Return the (x, y) coordinate for the center point of the cell that contains the specified text.  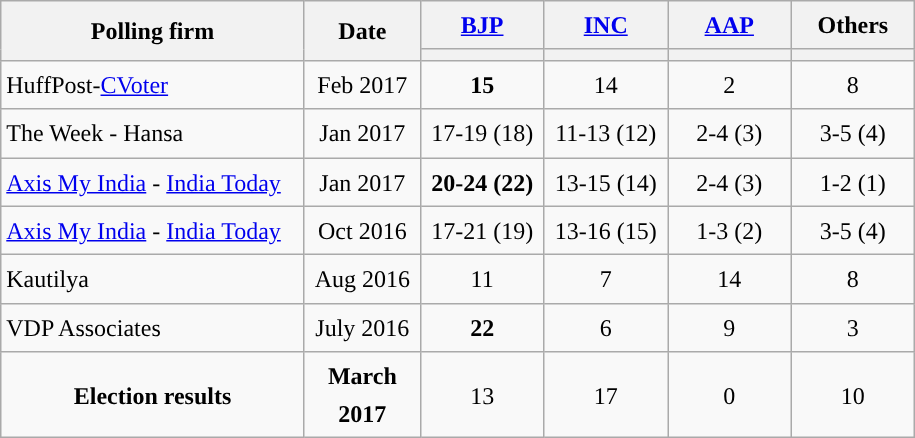
11 (482, 280)
13-16 (15) (606, 230)
2 (730, 84)
July 2016 (362, 328)
AAP (730, 26)
The Week - Hansa (153, 134)
0 (730, 395)
7 (606, 280)
Kautilya (153, 280)
1-3 (2) (730, 230)
17 (606, 395)
1-2 (1) (853, 182)
HuffPost-CVoter (153, 84)
INC (606, 26)
March 2017 (362, 395)
22 (482, 328)
17-19 (18) (482, 134)
11-13 (12) (606, 134)
3 (853, 328)
Election results (153, 395)
9 (730, 328)
VDP Associates (153, 328)
17-21 (19) (482, 230)
13-15 (14) (606, 182)
20-24 (22) (482, 182)
BJP (482, 26)
13 (482, 395)
15 (482, 84)
Polling firm (153, 31)
Oct 2016 (362, 230)
Feb 2017 (362, 84)
Date (362, 31)
Aug 2016 (362, 280)
Others (853, 26)
6 (606, 328)
10 (853, 395)
